Detect which cell encompasses the target text, then output its [X, Y] center coordinate. 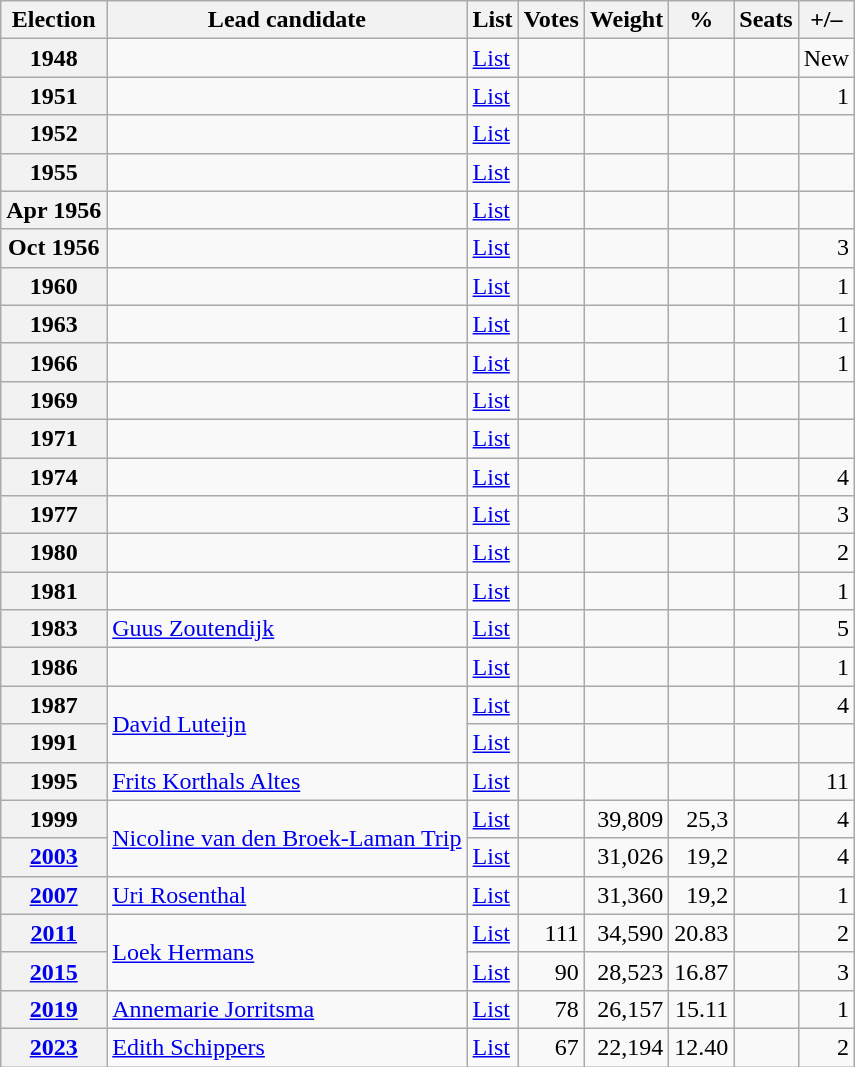
2007 [54, 895]
16.87 [702, 971]
111 [551, 933]
Loek Hermans [287, 952]
+/– [826, 20]
New [826, 58]
20.83 [702, 933]
1977 [54, 515]
Annemarie Jorritsma [287, 1009]
1981 [54, 591]
1980 [54, 553]
Uri Rosenthal [287, 895]
1971 [54, 438]
31,026 [626, 857]
67 [551, 1047]
11 [826, 781]
Guus Zoutendijk [287, 629]
1983 [54, 629]
22,194 [626, 1047]
Election [54, 20]
Seats [766, 20]
1963 [54, 324]
Apr 1956 [54, 210]
34,590 [626, 933]
1960 [54, 286]
Weight [626, 20]
25,3 [702, 819]
2003 [54, 857]
Lead candidate [287, 20]
1969 [54, 400]
28,523 [626, 971]
1948 [54, 58]
1995 [54, 781]
1951 [54, 96]
1974 [54, 477]
31,360 [626, 895]
Frits Korthals Altes [287, 781]
Votes [551, 20]
2015 [54, 971]
1999 [54, 819]
5 [826, 629]
Nicoline van den Broek-Laman Trip [287, 838]
2011 [54, 933]
78 [551, 1009]
% [702, 20]
2023 [54, 1047]
1955 [54, 172]
Oct 1956 [54, 248]
2019 [54, 1009]
David Luteijn [287, 724]
90 [551, 971]
1966 [54, 362]
1952 [54, 134]
Edith Schippers [287, 1047]
39,809 [626, 819]
1987 [54, 705]
15.11 [702, 1009]
1991 [54, 743]
1986 [54, 667]
12.40 [702, 1047]
26,157 [626, 1009]
